Extract the [x, y] coordinate from the center of the cell holding the provided text.  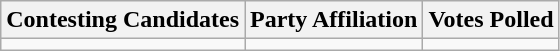
Contesting Candidates [123, 20]
Party Affiliation [334, 20]
Votes Polled [491, 20]
